Return (x, y) of the center of cell containing provided text 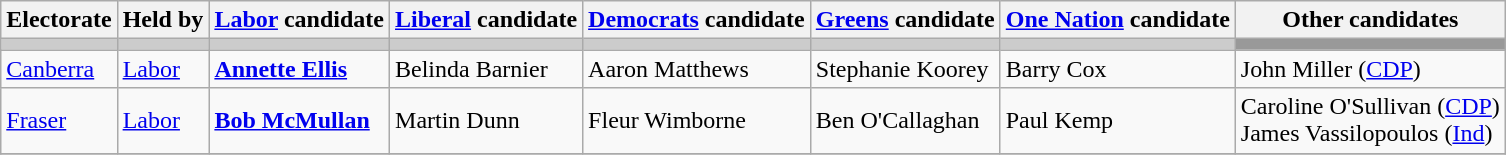
Paul Kemp (1118, 120)
Held by (163, 20)
Other candidates (1370, 20)
Democrats candidate (697, 20)
Bob McMullan (300, 120)
John Miller (CDP) (1370, 69)
Aaron Matthews (697, 69)
One Nation candidate (1118, 20)
Canberra (59, 69)
Belinda Barnier (486, 69)
Greens candidate (905, 20)
Barry Cox (1118, 69)
Martin Dunn (486, 120)
Liberal candidate (486, 20)
Fraser (59, 120)
Electorate (59, 20)
Stephanie Koorey (905, 69)
Ben O'Callaghan (905, 120)
Labor candidate (300, 20)
Fleur Wimborne (697, 120)
Annette Ellis (300, 69)
Caroline O'Sullivan (CDP)James Vassilopoulos (Ind) (1370, 120)
